Return the (X, Y) coordinate for the center point of the cell that contains the specified text.  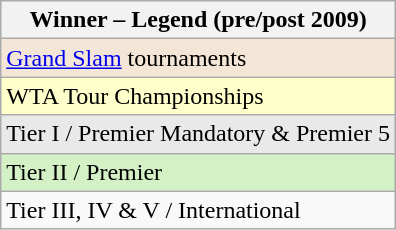
WTA Tour Championships (198, 96)
Tier I / Premier Mandatory & Premier 5 (198, 134)
Tier III, IV & V / International (198, 210)
Winner – Legend (pre/post 2009) (198, 20)
Tier II / Premier (198, 172)
Grand Slam tournaments (198, 58)
